Find where the given text appears and provide that cell's center as (X, Y) coordinate. 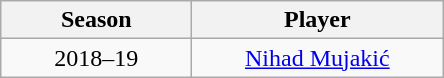
2018–19 (96, 58)
Player (318, 20)
Nihad Mujakić (318, 58)
Season (96, 20)
